Detect which cell encompasses the target text, then output its [x, y] center coordinate. 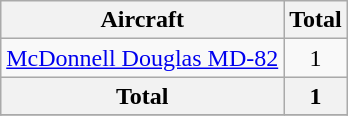
Aircraft [142, 20]
McDonnell Douglas MD-82 [142, 58]
